Pinpoint the cell where the given text exists, returning its (X, Y) midpoint coordinate. 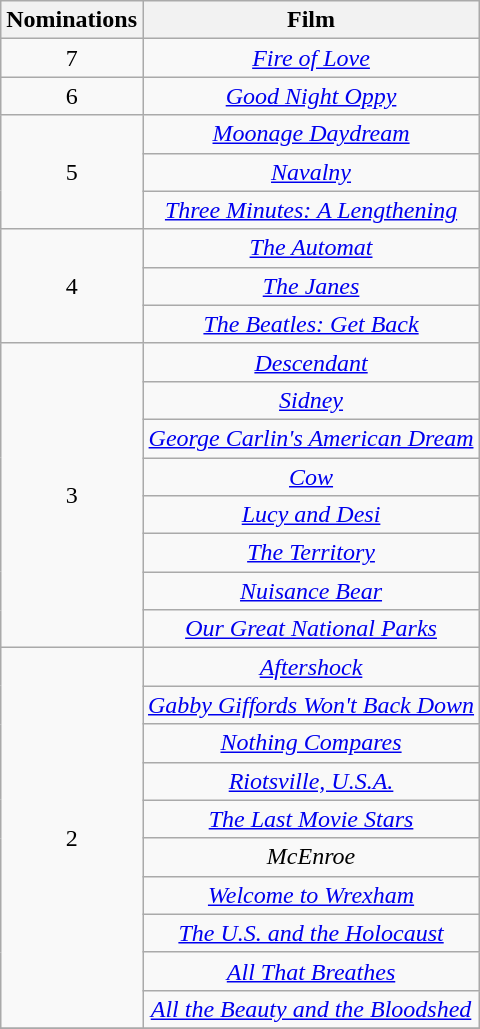
Good Night Oppy (310, 96)
Descendant (310, 362)
Film (310, 20)
7 (72, 58)
Nuisance Bear (310, 591)
George Carlin's American Dream (310, 438)
5 (72, 172)
The Territory (310, 553)
Aftershock (310, 667)
Riotsville, U.S.A. (310, 781)
All That Breathes (310, 971)
3 (72, 495)
Nothing Compares (310, 743)
Welcome to Wrexham (310, 895)
The Janes (310, 286)
Cow (310, 477)
Our Great National Parks (310, 629)
All the Beauty and the Bloodshed (310, 1009)
Nominations (72, 20)
Gabby Giffords Won't Back Down (310, 705)
The Beatles: Get Back (310, 324)
2 (72, 838)
McEnroe (310, 857)
6 (72, 96)
Fire of Love (310, 58)
The Last Movie Stars (310, 819)
The Automat (310, 248)
Three Minutes: A Lengthening (310, 210)
Moonage Daydream (310, 134)
Navalny (310, 172)
Lucy and Desi (310, 515)
4 (72, 286)
Sidney (310, 400)
The U.S. and the Holocaust (310, 933)
